From the cell containing the given text, extract its center point as (X, Y) coordinate. 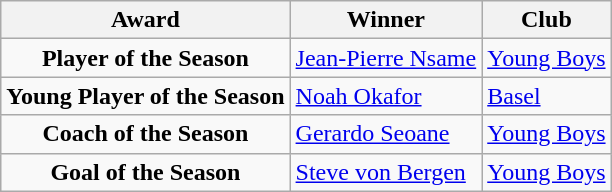
Basel (546, 96)
Young Player of the Season (146, 96)
Award (146, 20)
Player of the Season (146, 58)
Jean-Pierre Nsame (386, 58)
Winner (386, 20)
Goal of the Season (146, 172)
Gerardo Seoane (386, 134)
Coach of the Season (146, 134)
Club (546, 20)
Noah Okafor (386, 96)
Steve von Bergen (386, 172)
